For the text-containing cell, return its midpoint in [x, y] coordinate format. 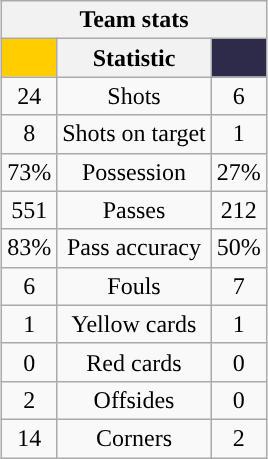
14 [30, 438]
Red cards [134, 362]
Fouls [134, 286]
Shots [134, 96]
50% [238, 248]
Offsides [134, 400]
7 [238, 286]
Shots on target [134, 134]
551 [30, 210]
8 [30, 134]
Possession [134, 172]
212 [238, 210]
Statistic [134, 58]
Yellow cards [134, 324]
24 [30, 96]
Pass accuracy [134, 248]
Corners [134, 438]
73% [30, 172]
27% [238, 172]
Team stats [134, 20]
Passes [134, 210]
83% [30, 248]
